Pinpoint the cell where the given text exists, returning its (x, y) midpoint coordinate. 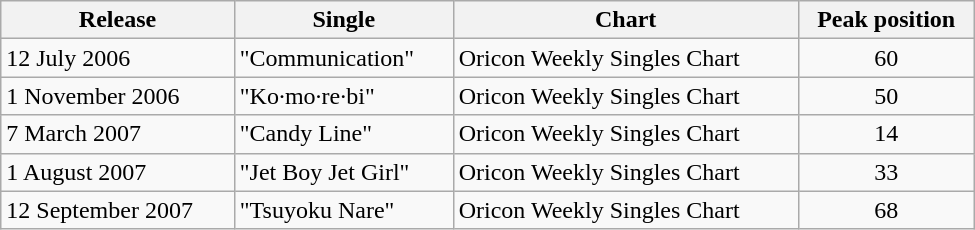
Release (118, 20)
"Tsuyoku Nare" (344, 210)
14 (886, 134)
68 (886, 210)
Single (344, 20)
12 July 2006 (118, 58)
"Ko·mo·re·bi" (344, 96)
1 November 2006 (118, 96)
1 August 2007 (118, 172)
Peak position (886, 20)
50 (886, 96)
12 September 2007 (118, 210)
Chart (626, 20)
7 March 2007 (118, 134)
33 (886, 172)
60 (886, 58)
"Communication" (344, 58)
"Jet Boy Jet Girl" (344, 172)
"Candy Line" (344, 134)
